Search for the cell housing the specified text and yield its [X, Y] center coordinate. 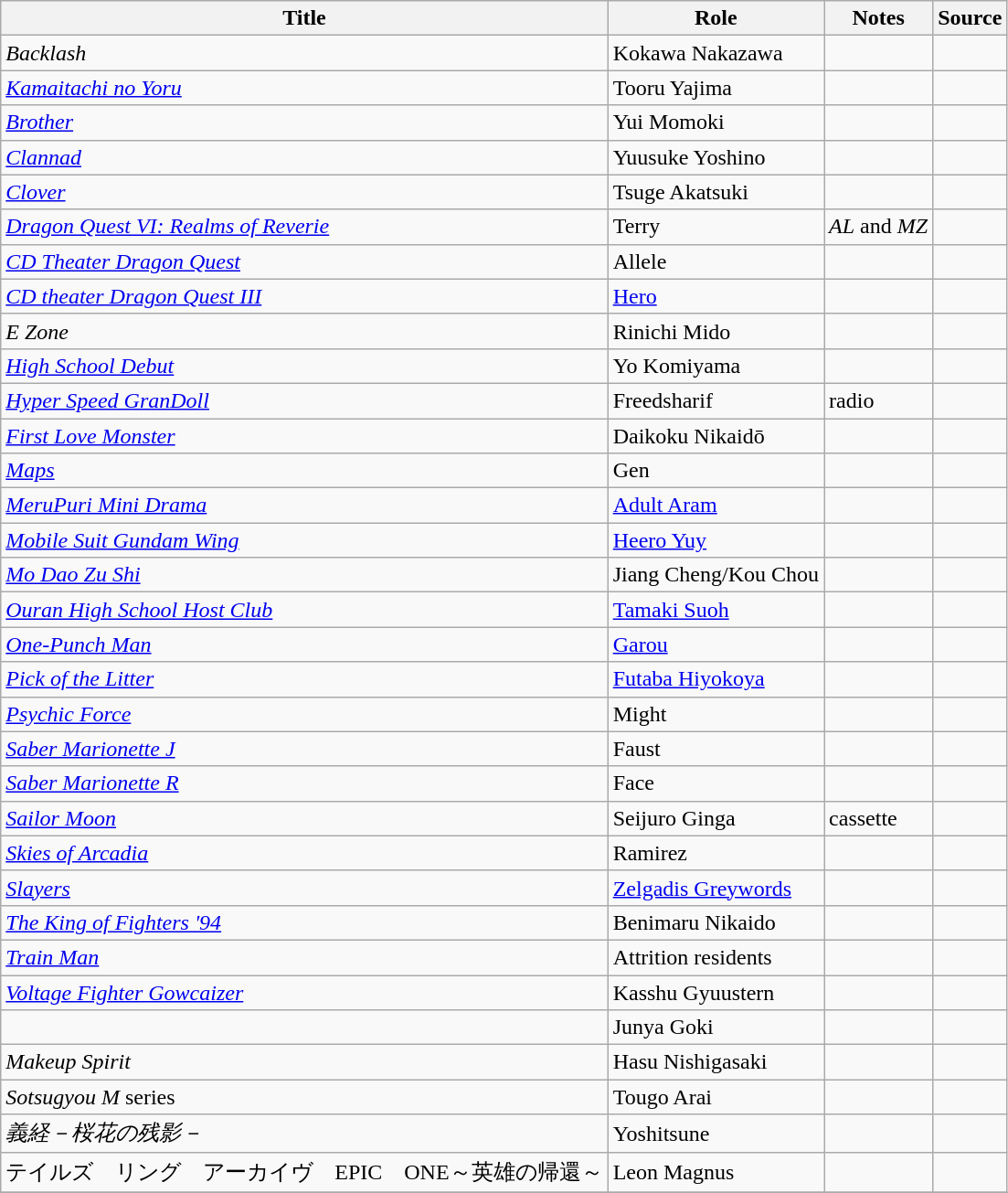
Yoshitsune [716, 1134]
Attrition residents [716, 957]
One-Punch Man [304, 644]
Yui Momoki [716, 122]
Might [716, 714]
cassette [879, 818]
Faust [716, 749]
Pick of the Litter [304, 679]
Mo Dao Zu Shi [304, 575]
Zelgadis Greywords [716, 888]
Hasu Nishigasaki [716, 1062]
Kokawa Nakazawa [716, 53]
High School Debut [304, 366]
Hyper Speed GranDoll [304, 400]
Benimaru Nikaido [716, 922]
Dragon Quest VI: Realms of Reverie [304, 227]
Title [304, 18]
Yuusuke Yoshino [716, 157]
Heero Yuy [716, 540]
Face [716, 783]
義経－桜花の残影－ [304, 1134]
Freedsharif [716, 400]
Hero [716, 296]
Tsuge Akatsuki [716, 192]
Gen [716, 471]
Jiang Cheng/Kou Chou [716, 575]
Junya Goki [716, 1028]
Brother [304, 122]
Makeup Spirit [304, 1062]
Skies of Arcadia [304, 853]
First Love Monster [304, 436]
Kasshu Gyuustern [716, 992]
Voltage Fighter Gowcaizer [304, 992]
Clover [304, 192]
Saber Marionette J [304, 749]
Futaba Hiyokoya [716, 679]
Yo Komiyama [716, 366]
Garou [716, 644]
Ramirez [716, 853]
radio [879, 400]
Backlash [304, 53]
Tooru Yajima [716, 88]
Terry [716, 227]
E Zone [304, 331]
Ouran High School Host Club [304, 610]
Source [971, 18]
テイルズ リング アーカイヴ EPIC ONE～英雄の帰還～ [304, 1172]
Tougo Arai [716, 1097]
Maps [304, 471]
Daikoku Nikaidō [716, 436]
Tamaki Suoh [716, 610]
CD theater Dragon Quest III [304, 296]
Saber Marionette R [304, 783]
Notes [879, 18]
Rinichi Mido [716, 331]
Kamaitachi no Yoru [304, 88]
AL and MZ [879, 227]
Mobile Suit Gundam Wing [304, 540]
Psychic Force [304, 714]
CD Theater Dragon Quest [304, 261]
Sotsugyou M series [304, 1097]
Train Man [304, 957]
Allele [716, 261]
Leon Magnus [716, 1172]
Clannad [304, 157]
Seijuro Ginga [716, 818]
MeruPuri Mini Drama [304, 506]
Adult Aram [716, 506]
Role [716, 18]
Sailor Moon [304, 818]
Slayers [304, 888]
The King of Fighters '94 [304, 922]
